Identify which cell holds the provided text, then report its [X, Y] central coordinate. 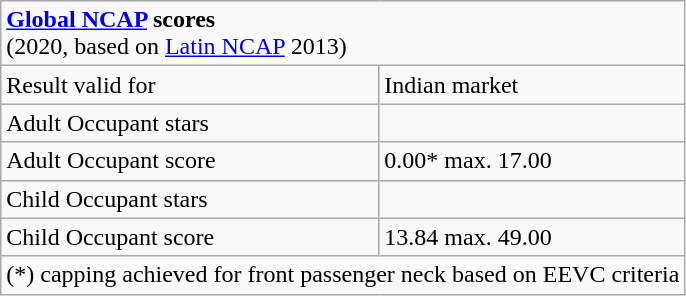
Child Occupant stars [190, 199]
Adult Occupant stars [190, 123]
Global NCAP scores (2020, based on Latin NCAP 2013) [343, 34]
Indian market [532, 85]
Child Occupant score [190, 237]
13.84 max. 49.00 [532, 237]
(*) capping achieved for front passenger neck based on EEVC criteria [343, 275]
Result valid for [190, 85]
0.00* max. 17.00 [532, 161]
Adult Occupant score [190, 161]
